Determine the (x, y) coordinate at the center of the cell enclosing the given text.  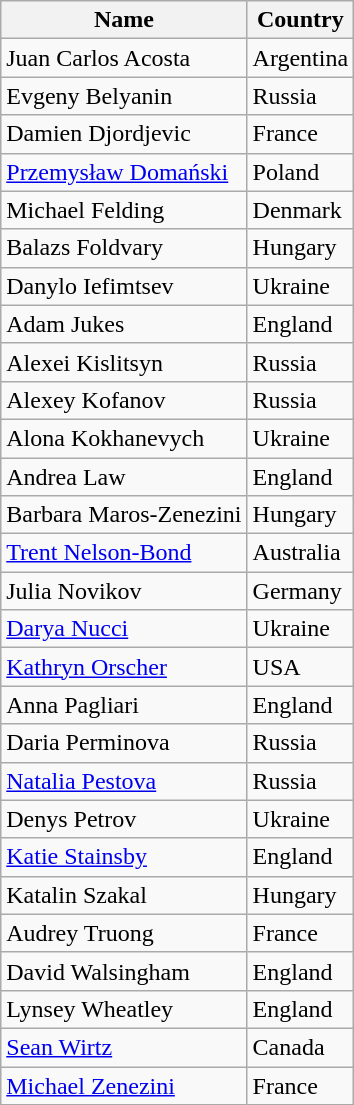
Alexei Kislitsyn (124, 362)
Katie Stainsby (124, 857)
Daria Perminova (124, 743)
Denys Petrov (124, 819)
Kathryn Orscher (124, 667)
Trent Nelson-Bond (124, 553)
Alona Kokhanevych (124, 438)
Country (300, 20)
Michael Zenezini (124, 1085)
Adam Jukes (124, 324)
Anna Pagliari (124, 705)
David Walsingham (124, 971)
Name (124, 20)
Damien Djordjevic (124, 134)
Canada (300, 1047)
Danylo Iefimtsev (124, 286)
Michael Felding (124, 210)
Andrea Law (124, 477)
Alexey Kofanov (124, 400)
USA (300, 667)
Argentina (300, 58)
Lynsey Wheatley (124, 1009)
Australia (300, 553)
Denmark (300, 210)
Juan Carlos Acosta (124, 58)
Katalin Szakal (124, 895)
Balazs Foldvary (124, 248)
Darya Nucci (124, 629)
Barbara Maros-Zenezini (124, 515)
Julia Novikov (124, 591)
Sean Wirtz (124, 1047)
Przemysław Domański (124, 172)
Audrey Truong (124, 933)
Poland (300, 172)
Evgeny Belyanin (124, 96)
Germany (300, 591)
Natalia Pestova (124, 781)
